Determine the (x, y) coordinate at the center of the cell enclosing the given text.  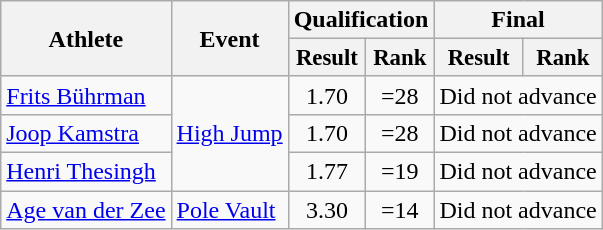
Joop Kamstra (86, 133)
Henri Thesingh (86, 172)
3.30 (327, 210)
Pole Vault (230, 210)
Qualification (361, 20)
High Jump (230, 133)
1.77 (327, 172)
Final (518, 20)
=19 (400, 172)
Athlete (86, 39)
Frits Bührman (86, 95)
Age van der Zee (86, 210)
=14 (400, 210)
Event (230, 39)
